Find where the given text appears and provide that cell's center as [x, y] coordinate. 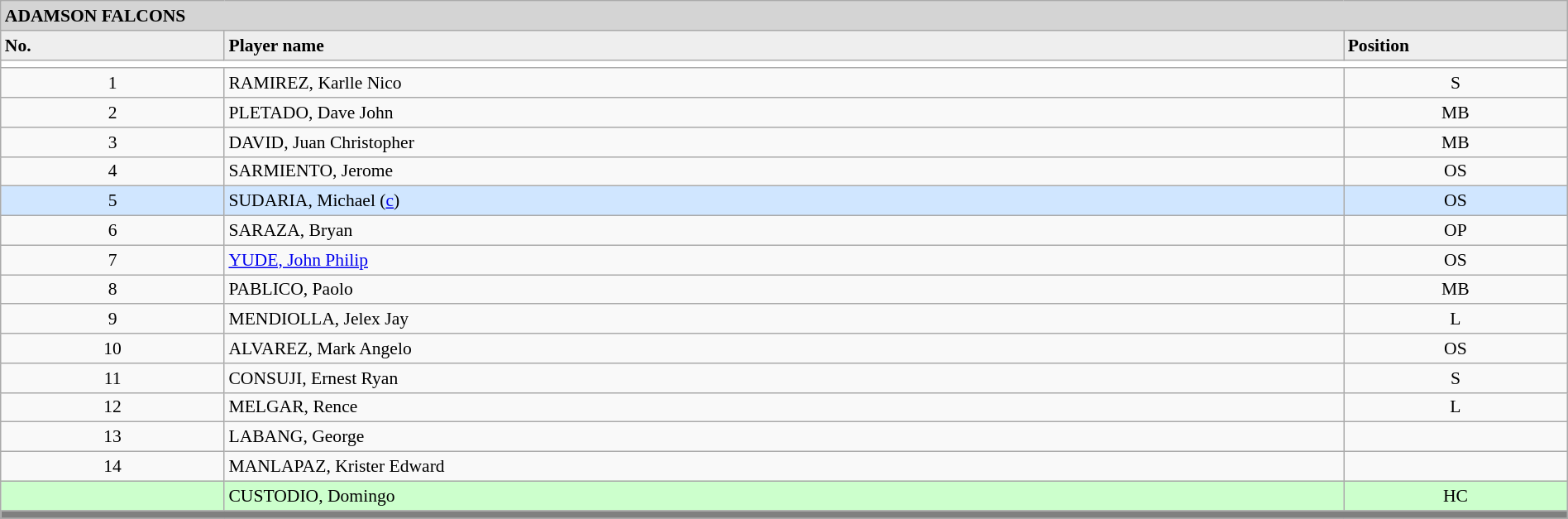
14 [112, 467]
13 [112, 437]
RAMIREZ, Karlle Nico [784, 84]
1 [112, 84]
No. [112, 46]
DAVID, Juan Christopher [784, 142]
LABANG, George [784, 437]
PABLICO, Paolo [784, 290]
MELGAR, Rence [784, 407]
MANLAPAZ, Krister Edward [784, 467]
6 [112, 231]
3 [112, 142]
CUSTODIO, Domingo [784, 496]
SARAZA, Bryan [784, 231]
5 [112, 201]
9 [112, 320]
8 [112, 290]
10 [112, 348]
PLETADO, Dave John [784, 113]
12 [112, 407]
7 [112, 260]
YUDE, John Philip [784, 260]
SARMIENTO, Jerome [784, 171]
2 [112, 113]
HC [1456, 496]
MENDIOLLA, Jelex Jay [784, 320]
Player name [784, 46]
ADAMSON FALCONS [784, 16]
11 [112, 378]
ALVAREZ, Mark Angelo [784, 348]
CONSUJI, Ernest Ryan [784, 378]
4 [112, 171]
SUDARIA, Michael (c) [784, 201]
Position [1456, 46]
OP [1456, 231]
